Find where the given text appears and provide that cell's center as [x, y] coordinate. 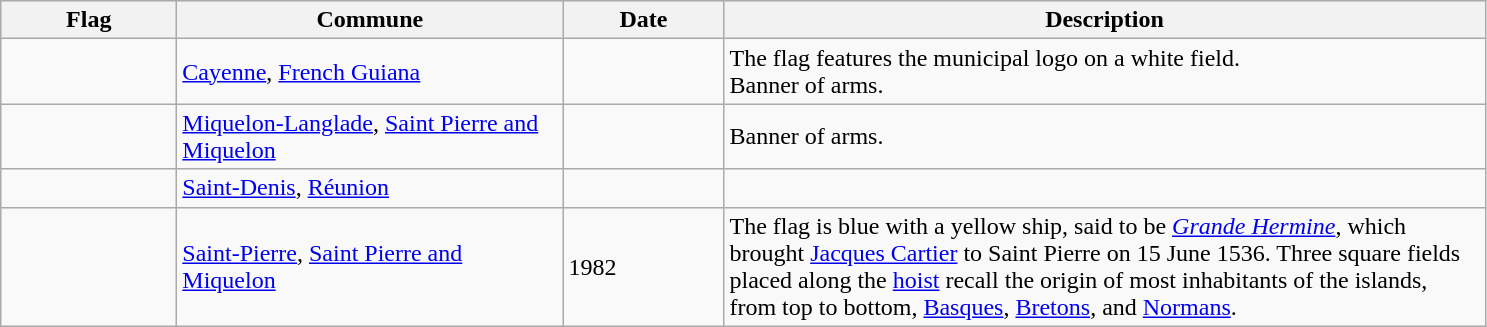
Commune [370, 20]
Flag [89, 20]
Miquelon-Langlade, Saint Pierre and Miquelon [370, 136]
Date [644, 20]
The flag features the municipal logo on a white field.Banner of arms. [1104, 72]
1982 [644, 266]
Saint-Pierre, Saint Pierre and Miquelon [370, 266]
Cayenne, French Guiana [370, 72]
Banner of arms. [1104, 136]
Description [1104, 20]
Saint-Denis, Réunion [370, 188]
